Scan for the cell matching the given text and deliver its (X, Y) coordinate at center. 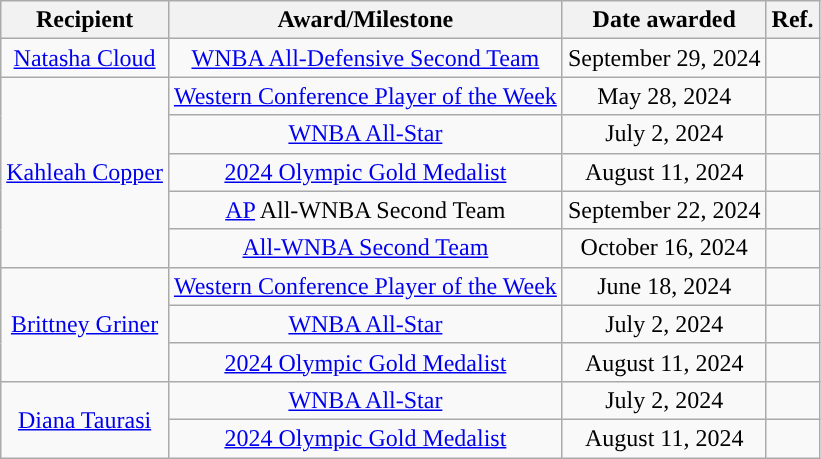
Kahleah Copper (85, 172)
All-WNBA Second Team (365, 248)
May 28, 2024 (664, 96)
September 29, 2024 (664, 58)
WNBA All-Defensive Second Team (365, 58)
Recipient (85, 20)
October 16, 2024 (664, 248)
AP All-WNBA Second Team (365, 210)
June 18, 2024 (664, 286)
Diana Taurasi (85, 419)
September 22, 2024 (664, 210)
Brittney Griner (85, 324)
Date awarded (664, 20)
Award/Milestone (365, 20)
Natasha Cloud (85, 58)
Ref. (792, 20)
